Return the (X, Y) coordinate for the center point of the cell that contains the specified text.  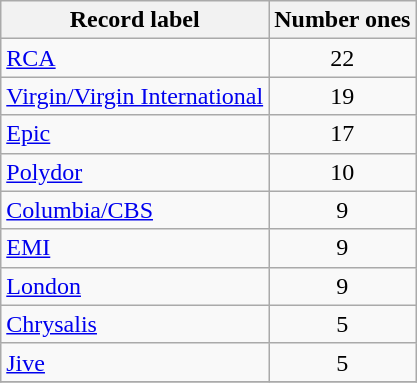
10 (342, 172)
17 (342, 134)
Record label (135, 20)
Jive (135, 362)
Virgin/Virgin International (135, 96)
19 (342, 96)
22 (342, 58)
Chrysalis (135, 324)
Epic (135, 134)
Columbia/CBS (135, 210)
Number ones (342, 20)
London (135, 286)
RCA (135, 58)
Polydor (135, 172)
EMI (135, 248)
